From the cell containing the given text, extract its center point as [X, Y] coordinate. 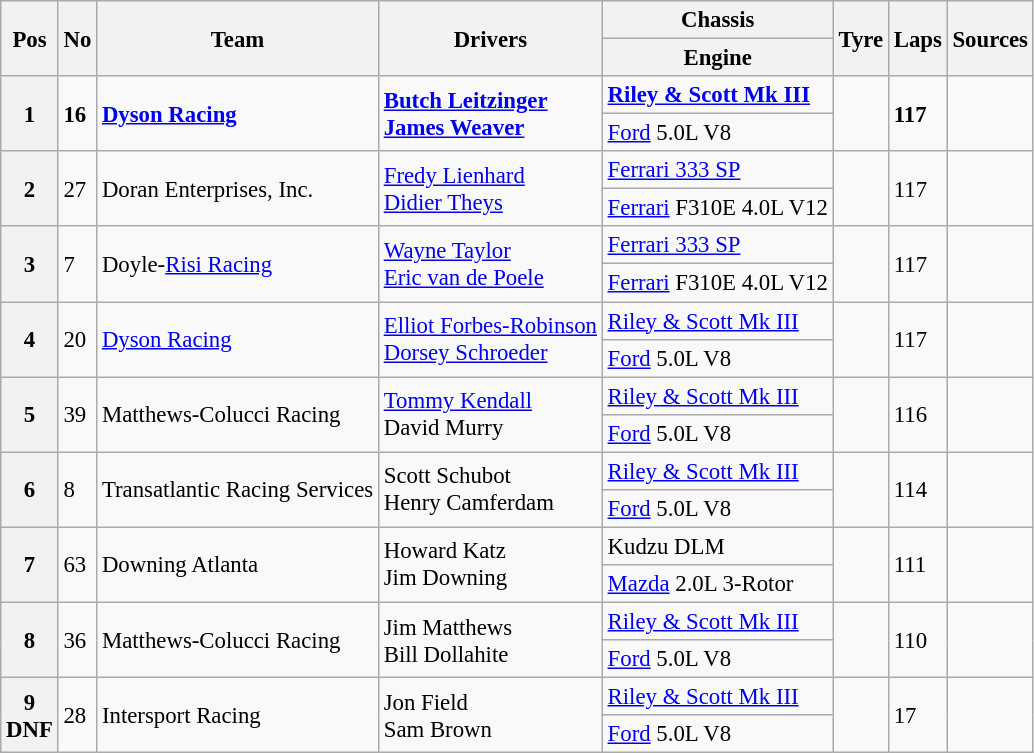
Tommy Kendall David Murry [490, 414]
9DNF [30, 716]
Jon Field Sam Brown [490, 716]
3 [30, 264]
116 [918, 414]
Wayne Taylor Eric van de Poele [490, 264]
1 [30, 114]
4 [30, 340]
Downing Atlanta [238, 564]
16 [77, 114]
Jim Matthews Bill Dollahite [490, 640]
Sources [990, 38]
20 [77, 340]
6 [30, 490]
No [77, 38]
Drivers [490, 38]
Team [238, 38]
Pos [30, 38]
2 [30, 188]
Engine [718, 58]
Butch Leitzinger James Weaver [490, 114]
Intersport Racing [238, 716]
Doyle-Risi Racing [238, 264]
Mazda 2.0L 3-Rotor [718, 584]
Kudzu DLM [718, 546]
Scott Schubot Henry Camferdam [490, 490]
114 [918, 490]
Tyre [860, 38]
27 [77, 188]
17 [918, 716]
Fredy Lienhard Didier Theys [490, 188]
Howard Katz Jim Downing [490, 564]
39 [77, 414]
Doran Enterprises, Inc. [238, 188]
111 [918, 564]
Transatlantic Racing Services [238, 490]
5 [30, 414]
28 [77, 716]
63 [77, 564]
36 [77, 640]
Elliot Forbes-Robinson Dorsey Schroeder [490, 340]
Chassis [718, 20]
110 [918, 640]
Laps [918, 38]
